Detect which cell encompasses the target text, then output its [x, y] center coordinate. 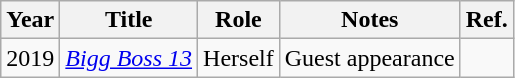
Ref. [486, 20]
Year [30, 20]
Notes [370, 20]
Guest appearance [370, 58]
Herself [239, 58]
Bigg Boss 13 [129, 58]
2019 [30, 58]
Title [129, 20]
Role [239, 20]
